From the cell containing the given text, extract its center point as (X, Y) coordinate. 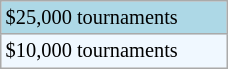
$10,000 tournaments (114, 51)
$25,000 tournaments (114, 17)
